Scan for the cell matching the given text and deliver its [x, y] coordinate at center. 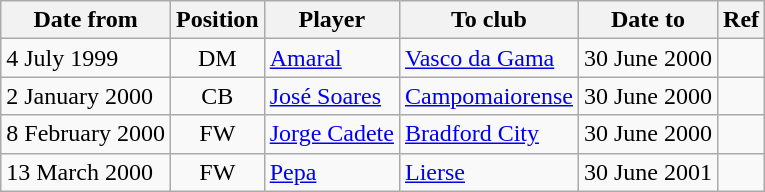
José Soares [332, 96]
13 March 2000 [86, 172]
CB [217, 96]
Vasco da Gama [488, 58]
Ref [742, 20]
2 January 2000 [86, 96]
Date from [86, 20]
Amaral [332, 58]
DM [217, 58]
Player [332, 20]
8 February 2000 [86, 134]
4 July 1999 [86, 58]
Pepa [332, 172]
30 June 2001 [648, 172]
Campomaiorense [488, 96]
To club [488, 20]
Jorge Cadete [332, 134]
Lierse [488, 172]
Date to [648, 20]
Bradford City [488, 134]
Position [217, 20]
